For the text-containing cell, return its midpoint in (x, y) coordinate format. 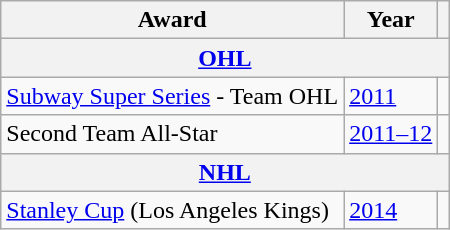
Second Team All-Star (172, 134)
2011 (391, 96)
NHL (225, 172)
Stanley Cup (Los Angeles Kings) (172, 210)
Year (391, 20)
OHL (225, 58)
Award (172, 20)
2014 (391, 210)
2011–12 (391, 134)
Subway Super Series - Team OHL (172, 96)
